Scan for the cell matching the given text and deliver its (x, y) coordinate at center. 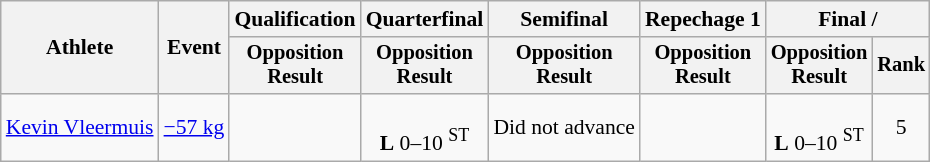
5 (901, 128)
Event (194, 48)
Athlete (80, 48)
Qualification (294, 19)
Kevin Vleermuis (80, 128)
Rank (901, 66)
Final / (848, 19)
Quarterfinal (425, 19)
Did not advance (564, 128)
Semifinal (564, 19)
−57 kg (194, 128)
Repechage 1 (703, 19)
